From the cell containing the given text, extract its center point as (x, y) coordinate. 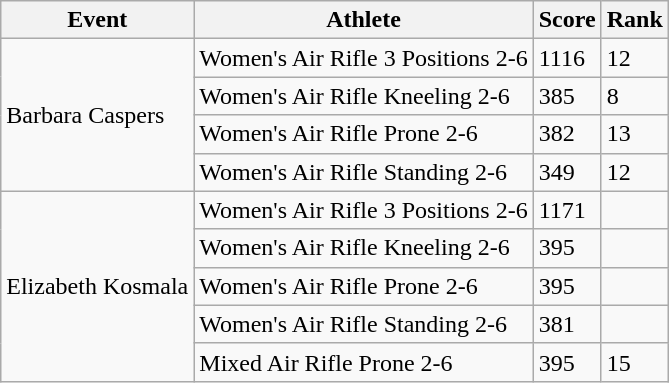
Barbara Caspers (98, 115)
382 (567, 134)
Athlete (364, 20)
Rank (634, 20)
385 (567, 96)
Elizabeth Kosmala (98, 286)
Event (98, 20)
1171 (567, 210)
1116 (567, 58)
Mixed Air Rifle Prone 2-6 (364, 362)
381 (567, 324)
Score (567, 20)
349 (567, 172)
8 (634, 96)
13 (634, 134)
15 (634, 362)
